Return the [x, y] coordinate for the center point of the cell that contains the specified text.  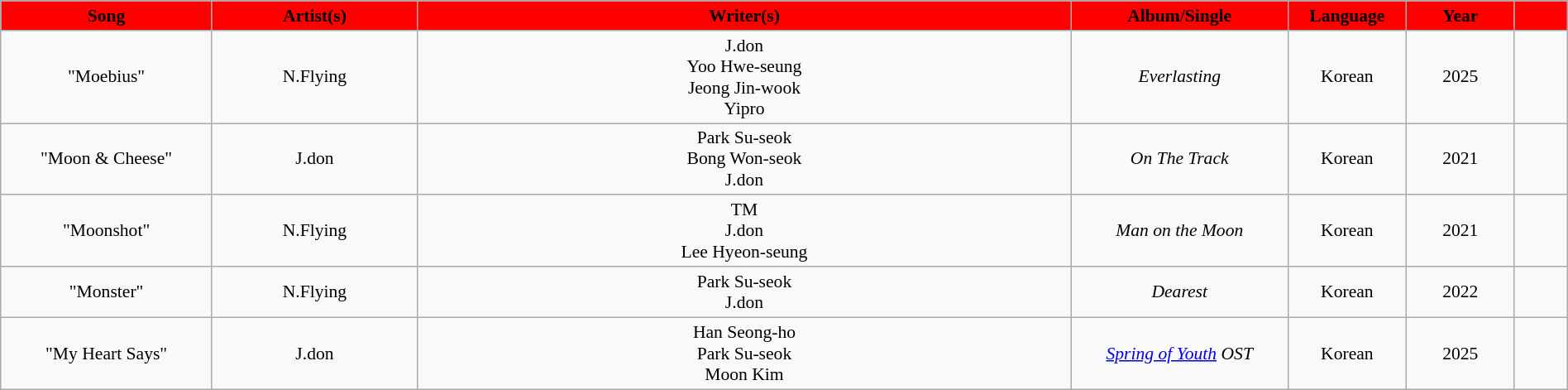
"My Heart Says" [107, 353]
Album/Single [1179, 16]
On The Track [1179, 159]
"Moebius" [107, 76]
"Moon & Cheese" [107, 159]
TM J.don Lee Hyeon-seung [744, 230]
2022 [1460, 291]
Han Seong-ho Park Su-seok Moon Kim [744, 353]
Everlasting [1179, 76]
"Moonshot" [107, 230]
Dearest [1179, 291]
J.don Yoo Hwe-seung Jeong Jin-wook Yipro [744, 76]
Artist(s) [314, 16]
Writer(s) [744, 16]
Man on the Moon [1179, 230]
Spring of Youth OST [1179, 353]
Park Su-seok J.don [744, 291]
Year [1460, 16]
Song [107, 16]
"Monster" [107, 291]
Language [1347, 16]
Park Su-seok Bong Won-seok J.don [744, 159]
